Output the (x, y) coordinate of the center of the cell containing the given text.  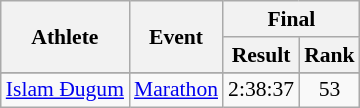
Result (261, 55)
Marathon (176, 90)
53 (330, 90)
Event (176, 36)
2:38:37 (261, 90)
Islam Ðugum (65, 90)
Athlete (65, 36)
Final (292, 19)
Rank (330, 55)
